Return [x, y] of the center of cell containing provided text 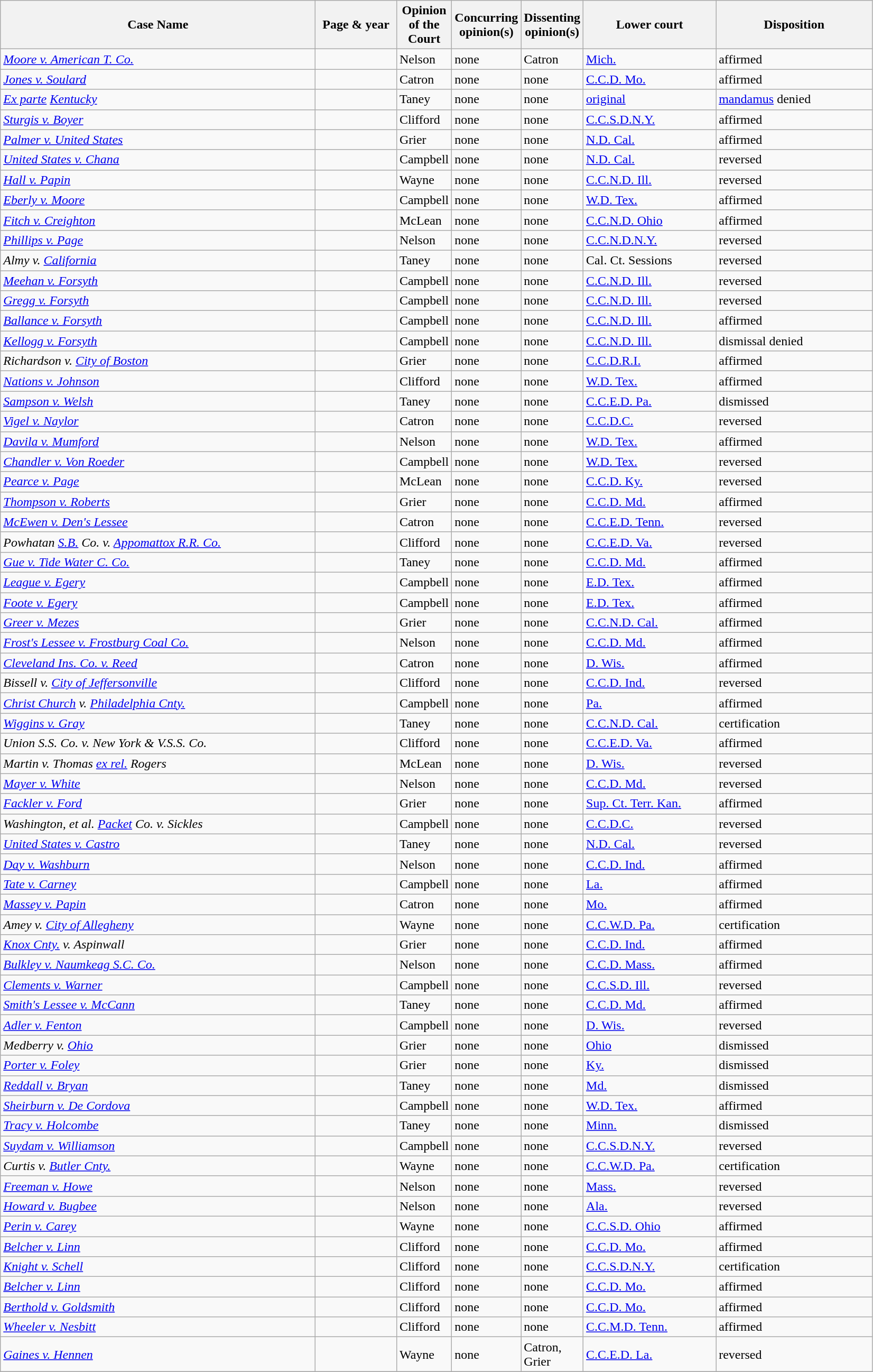
Vigel v. Naylor [158, 421]
McEwen v. Den's Lessee [158, 522]
Martin v. Thomas ex rel. Rogers [158, 763]
Freeman v. Howe [158, 1186]
Davila v. Mumford [158, 441]
United States v. Castro [158, 844]
Greer v. Mezes [158, 623]
C.C.E.D. La. [650, 1355]
dismissal denied [794, 341]
Cleveland Ins. Co. v. Reed [158, 663]
Wheeler v. Nesbitt [158, 1327]
C.C.M.D. Tenn. [650, 1327]
Md. [650, 1085]
Berthold v. Goldsmith [158, 1307]
Suydam v. Williamson [158, 1146]
Sturgis v. Boyer [158, 119]
Concurring opinion(s) [486, 25]
Bulkley v. Naumkeag S.C. Co. [158, 965]
Richardson v. City of Boston [158, 361]
Cal. Ct. Sessions [650, 260]
Gaines v. Hennen [158, 1355]
Howard v. Bugbee [158, 1206]
Eberly v. Moore [158, 200]
La. [650, 884]
Phillips v. Page [158, 240]
C.C.N.D.N.Y. [650, 240]
Hall v. Papin [158, 180]
Day v. Washburn [158, 864]
Minn. [650, 1126]
Jones v. Soulard [158, 79]
Amey v. City of Allegheny [158, 925]
Fackler v. Ford [158, 804]
Mayer v. White [158, 784]
Tate v. Carney [158, 884]
Massey v. Papin [158, 904]
Clements v. Warner [158, 985]
C.C.E.D. Pa. [650, 401]
C.C.N.D. Ohio [650, 220]
C.C.D. Mass. [650, 965]
Fitch v. Creighton [158, 220]
Gue v. Tide Water C. Co. [158, 562]
Almy v. California [158, 260]
Bissell v. City of Jeffersonville [158, 683]
Opinion of the Court [424, 25]
Mass. [650, 1186]
Moore v. American T. Co. [158, 59]
Frost's Lessee v. Frostburg Coal Co. [158, 643]
Knight v. Schell [158, 1267]
Meehan v. Forsyth [158, 281]
Perin v. Carey [158, 1226]
C.C.S.D. Ohio [650, 1226]
League v. Egery [158, 582]
Pa. [650, 703]
Ohio [650, 1045]
Washington, et al. Packet Co. v. Sickles [158, 824]
mandamus denied [794, 99]
Smith's Lessee v. McCann [158, 1005]
Page & year [356, 25]
Tracy v. Holcombe [158, 1126]
Lower court [650, 25]
Thompson v. Roberts [158, 502]
United States v. Chana [158, 160]
Reddall v. Bryan [158, 1085]
Ex parte Kentucky [158, 99]
C.C.D. Ky. [650, 482]
Union S.S. Co. v. New York & V.S.S. Co. [158, 743]
Adler v. Fenton [158, 1025]
Christ Church v. Philadelphia Cnty. [158, 703]
C.C.S.D. Ill. [650, 985]
Ballance v. Forsyth [158, 321]
Pearce v. Page [158, 482]
Wiggins v. Gray [158, 723]
Sampson v. Welsh [158, 401]
Catron, Grier [552, 1355]
Porter v. Foley [158, 1065]
Disposition [794, 25]
Chandler v. Von Roeder [158, 462]
original [650, 99]
Ala. [650, 1206]
Mich. [650, 59]
Gregg v. Forsyth [158, 301]
C.C.D.R.I. [650, 361]
Kellogg v. Forsyth [158, 341]
Nations v. Johnson [158, 381]
C.C.E.D. Tenn. [650, 522]
Mo. [650, 904]
Palmer v. United States [158, 140]
Sup. Ct. Terr. Kan. [650, 804]
Foote v. Egery [158, 602]
Case Name [158, 25]
Dissenting opinion(s) [552, 25]
Medberry v. Ohio [158, 1045]
Powhatan S.B. Co. v. Appomattox R.R. Co. [158, 542]
Curtis v. Butler Cnty. [158, 1166]
Ky. [650, 1065]
Sheirburn v. De Cordova [158, 1106]
Knox Cnty. v. Aspinwall [158, 945]
